Identify which cell holds the provided text, then report its (X, Y) central coordinate. 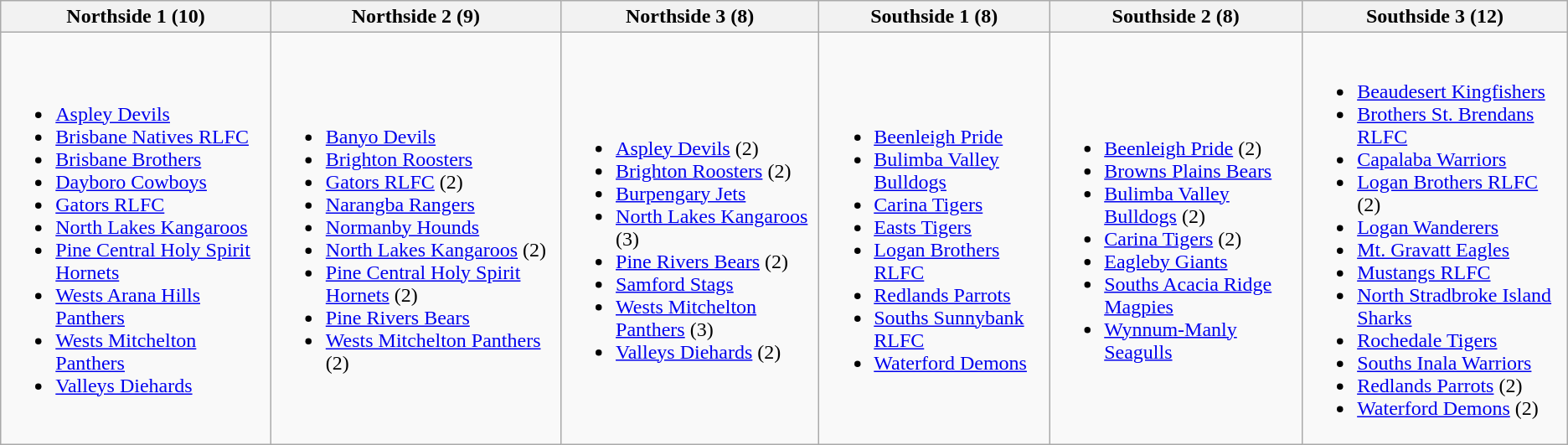
Northside 3 (8) (690, 17)
Southside 3 (12) (1436, 17)
Southside 1 (8) (935, 17)
Northside 2 (9) (415, 17)
Northside 1 (10) (136, 17)
Southside 2 (8) (1176, 17)
Beenleigh Pride Bulimba Valley Bulldogs Carina Tigers Easts Tigers Logan Brothers RLFC Redlands Parrots Souths Sunnybank RLFC Waterford Demons (935, 238)
